Determine the [x, y] coordinate at the center of the cell enclosing the given text.  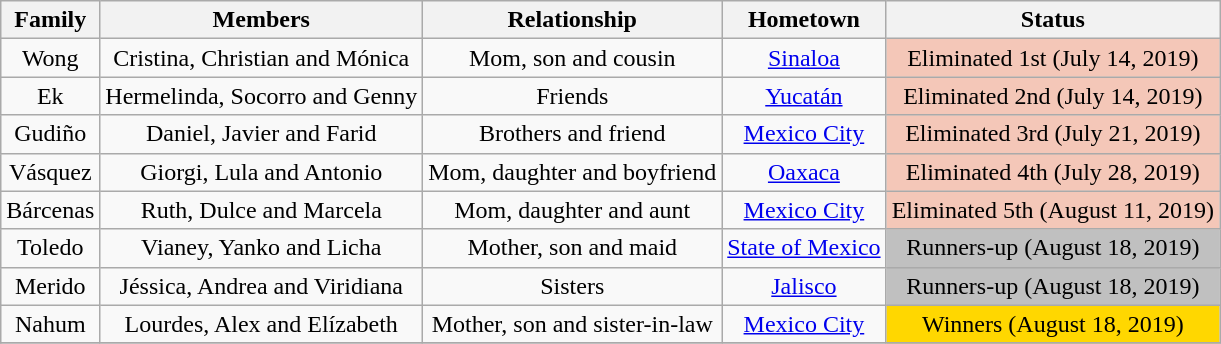
Sisters [572, 286]
Mom, son and cousin [572, 58]
State of Mexico [804, 248]
Ek [50, 96]
Daniel, Javier and Farid [262, 134]
Toledo [50, 248]
Eliminated 1st (July 14, 2019) [1052, 58]
Winners (August 18, 2019) [1052, 324]
Nahum [50, 324]
Jalisco [804, 286]
Eliminated 4th (July 28, 2019) [1052, 172]
Lourdes, Alex and Elízabeth [262, 324]
Friends [572, 96]
Cristina, Christian and Mónica [262, 58]
Sinaloa [804, 58]
Hermelinda, Socorro and Genny [262, 96]
Giorgi, Lula and Antonio [262, 172]
Vianey, Yanko and Licha [262, 248]
Vásquez [50, 172]
Mom, daughter and aunt [572, 210]
Oaxaca [804, 172]
Status [1052, 20]
Merido [50, 286]
Members [262, 20]
Yucatán [804, 96]
Eliminated 3rd (July 21, 2019) [1052, 134]
Ruth, Dulce and Marcela [262, 210]
Hometown [804, 20]
Bárcenas [50, 210]
Wong [50, 58]
Brothers and friend [572, 134]
Eliminated 5th (August 11, 2019) [1052, 210]
Mother, son and sister-in-law [572, 324]
Mother, son and maid [572, 248]
Jéssica, Andrea and Viridiana [262, 286]
Relationship [572, 20]
Eliminated 2nd (July 14, 2019) [1052, 96]
Mom, daughter and boyfriend [572, 172]
Gudiño [50, 134]
Family [50, 20]
